Find where the given text appears and provide that cell's center as [x, y] coordinate. 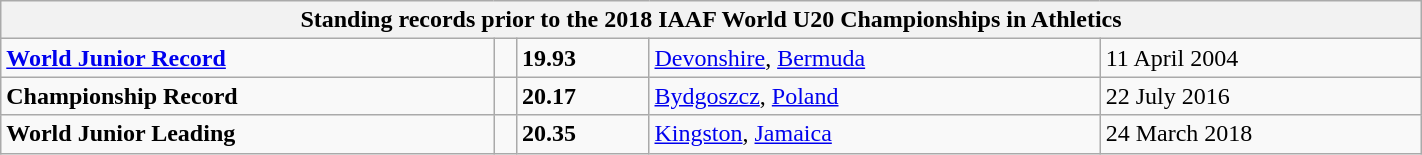
Devonshire, Bermuda [874, 58]
24 March 2018 [1260, 134]
22 July 2016 [1260, 96]
World Junior Leading [248, 134]
Championship Record [248, 96]
20.35 [583, 134]
20.17 [583, 96]
11 April 2004 [1260, 58]
World Junior Record [248, 58]
Bydgoszcz, Poland [874, 96]
Standing records prior to the 2018 IAAF World U20 Championships in Athletics [711, 20]
Kingston, Jamaica [874, 134]
19.93 [583, 58]
